Return the [X, Y] coordinate for the center point of the cell that contains the specified text.  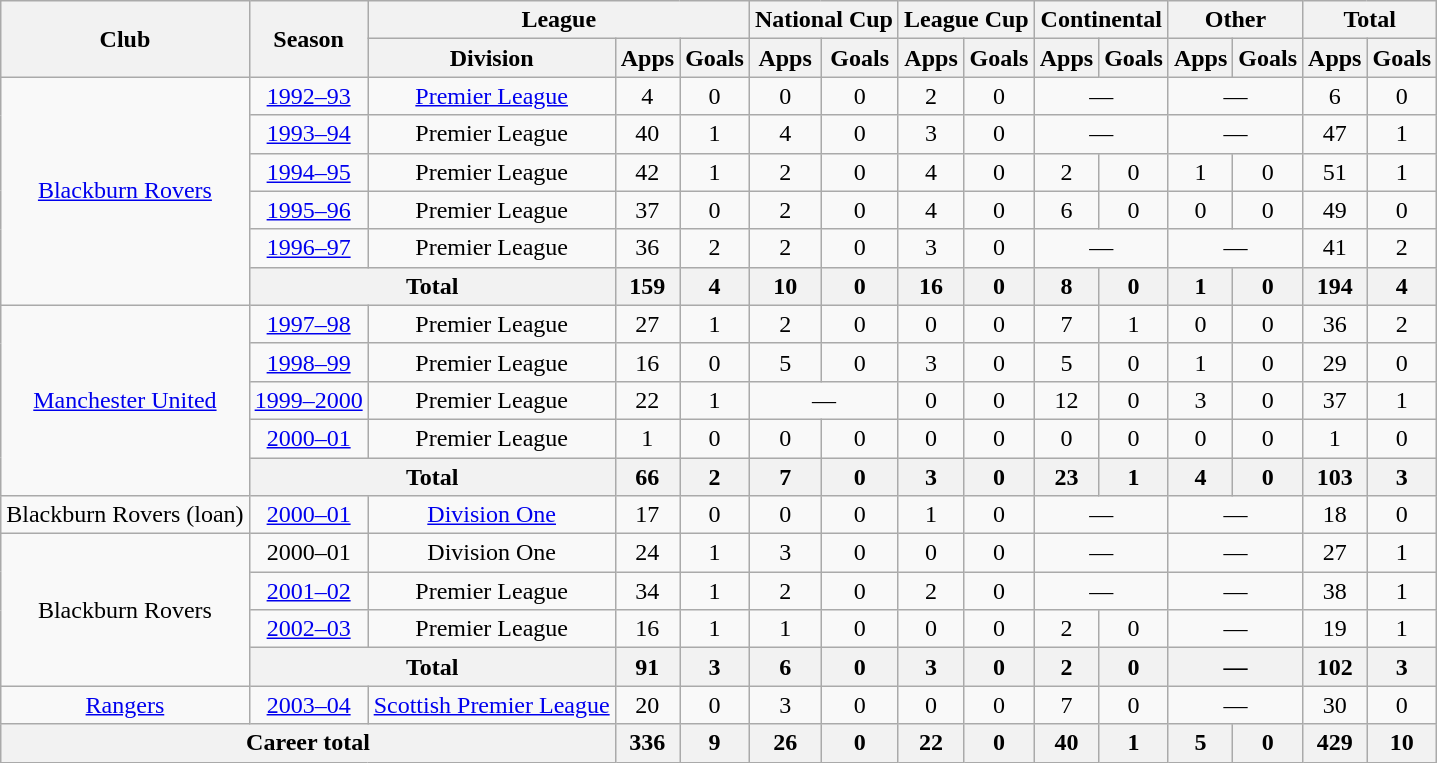
2002–03 [308, 629]
Scottish Premier League [492, 705]
20 [647, 705]
1995–96 [308, 210]
9 [715, 743]
42 [647, 172]
17 [647, 515]
League Cup [966, 20]
1994–95 [308, 172]
League [558, 20]
National Cup [824, 20]
41 [1335, 248]
30 [1335, 705]
23 [1066, 477]
1993–94 [308, 134]
194 [1335, 286]
102 [1335, 667]
66 [647, 477]
1999–2000 [308, 400]
47 [1335, 134]
Manchester United [125, 400]
24 [647, 553]
26 [785, 743]
1992–93 [308, 96]
103 [1335, 477]
29 [1335, 362]
Blackburn Rovers (loan) [125, 515]
429 [1335, 743]
2001–02 [308, 591]
Club [125, 39]
19 [1335, 629]
18 [1335, 515]
1998–99 [308, 362]
51 [1335, 172]
Career total [308, 743]
Continental [1101, 20]
91 [647, 667]
38 [1335, 591]
49 [1335, 210]
1996–97 [308, 248]
Season [308, 39]
Division [492, 58]
336 [647, 743]
Other [1235, 20]
1997–98 [308, 324]
159 [647, 286]
12 [1066, 400]
34 [647, 591]
8 [1066, 286]
Rangers [125, 705]
2003–04 [308, 705]
